Detect which cell encompasses the target text, then output its (X, Y) center coordinate. 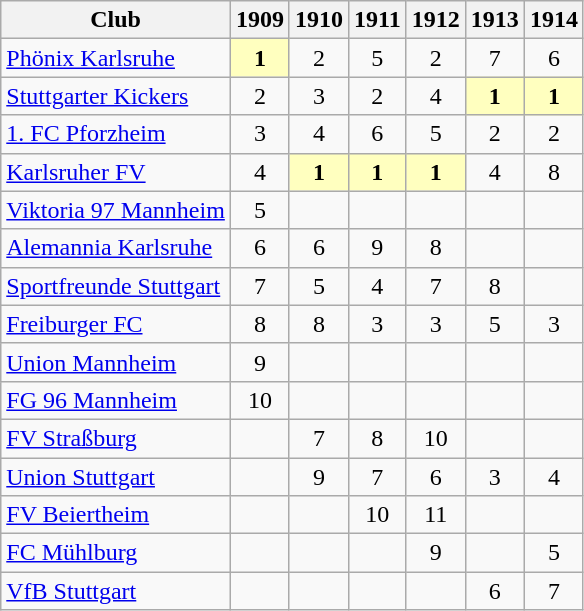
11 (436, 515)
FG 96 Mannheim (116, 400)
Viktoria 97 Mannheim (116, 210)
Club (116, 20)
FV Beiertheim (116, 515)
VfB Stuttgart (116, 591)
1909 (260, 20)
Phönix Karlsruhe (116, 58)
Sportfreunde Stuttgart (116, 286)
Freiburger FC (116, 324)
1911 (377, 20)
1912 (436, 20)
Alemannia Karlsruhe (116, 248)
Stuttgarter Kickers (116, 96)
1913 (494, 20)
Union Mannheim (116, 362)
1910 (318, 20)
FC Mühlburg (116, 553)
Karlsruher FV (116, 172)
FV Straßburg (116, 438)
1. FC Pforzheim (116, 134)
Union Stuttgart (116, 477)
1914 (554, 20)
